Pinpoint the cell where the given text exists, returning its [x, y] midpoint coordinate. 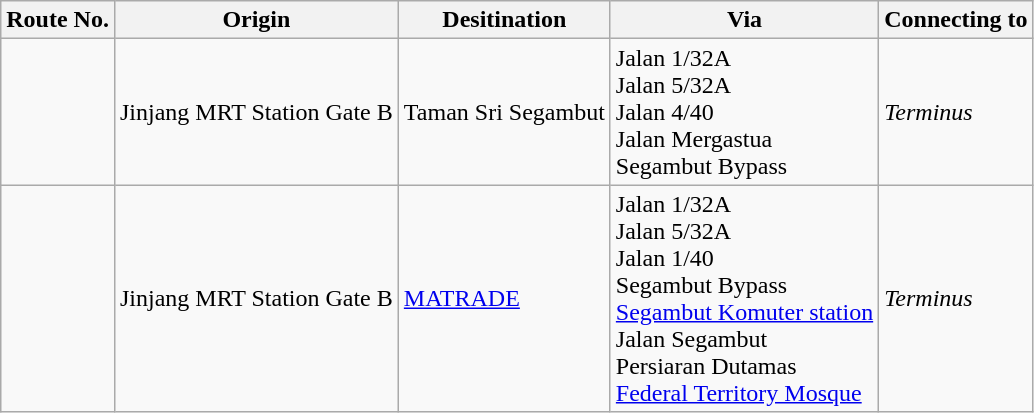
Connecting to [956, 20]
Route No. [58, 20]
Jalan 1/32AJalan 5/32AJalan 1/40Segambut Bypass Segambut Komuter stationJalan SegambutPersiaran DutamasFederal Territory Mosque [744, 298]
MATRADE [504, 298]
Via [744, 20]
Origin [256, 20]
Taman Sri Segambut [504, 112]
Jalan 1/32AJalan 5/32AJalan 4/40Jalan MergastuaSegambut Bypass [744, 112]
Desitination [504, 20]
